Provide the [X, Y] coordinate of the cell's center where the given text is located.  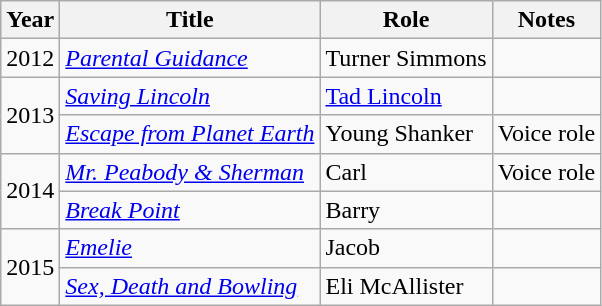
Escape from Planet Earth [190, 134]
Carl [406, 172]
Emelie [190, 248]
2015 [30, 267]
Notes [546, 20]
Parental Guidance [190, 58]
Eli McAllister [406, 286]
Tad Lincoln [406, 96]
Role [406, 20]
Young Shanker [406, 134]
Saving Lincoln [190, 96]
Jacob [406, 248]
2014 [30, 191]
2012 [30, 58]
Year [30, 20]
Title [190, 20]
Barry [406, 210]
Break Point [190, 210]
2013 [30, 115]
Mr. Peabody & Sherman [190, 172]
Turner Simmons [406, 58]
Sex, Death and Bowling [190, 286]
